Detect which cell encompasses the target text, then output its [x, y] center coordinate. 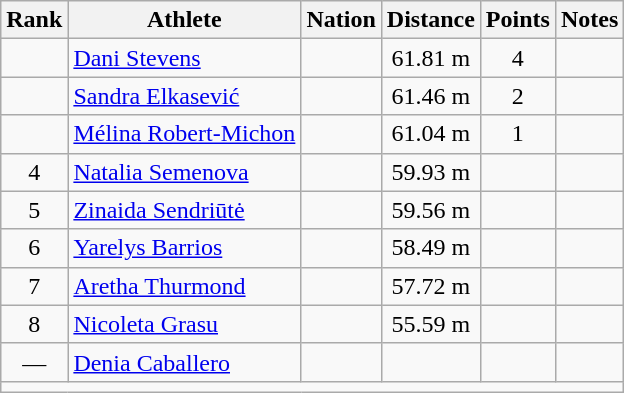
5 [34, 210]
Athlete [184, 20]
2 [518, 96]
Aretha Thurmond [184, 286]
58.49 m [430, 248]
55.59 m [430, 324]
7 [34, 286]
Rank [34, 20]
Points [518, 20]
8 [34, 324]
61.46 m [430, 96]
1 [518, 134]
Nation [341, 20]
Yarelys Barrios [184, 248]
Nicoleta Grasu [184, 324]
Dani Stevens [184, 58]
Notes [589, 20]
61.04 m [430, 134]
Denia Caballero [184, 362]
Sandra Elkasević [184, 96]
59.93 m [430, 172]
6 [34, 248]
59.56 m [430, 210]
Zinaida Sendriūtė [184, 210]
61.81 m [430, 58]
57.72 m [430, 286]
Distance [430, 20]
Natalia Semenova [184, 172]
— [34, 362]
Mélina Robert-Michon [184, 134]
